Extract the (X, Y) coordinate from the center of the cell holding the provided text.  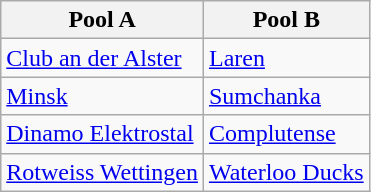
Pool B (286, 20)
Club an der Alster (102, 58)
Dinamo Elektrostal (102, 134)
Complutense (286, 134)
Minsk (102, 96)
Waterloo Ducks (286, 172)
Rotweiss Wettingen (102, 172)
Laren (286, 58)
Sumchanka (286, 96)
Pool A (102, 20)
